For the text-containing cell, return its midpoint in [X, Y] coordinate format. 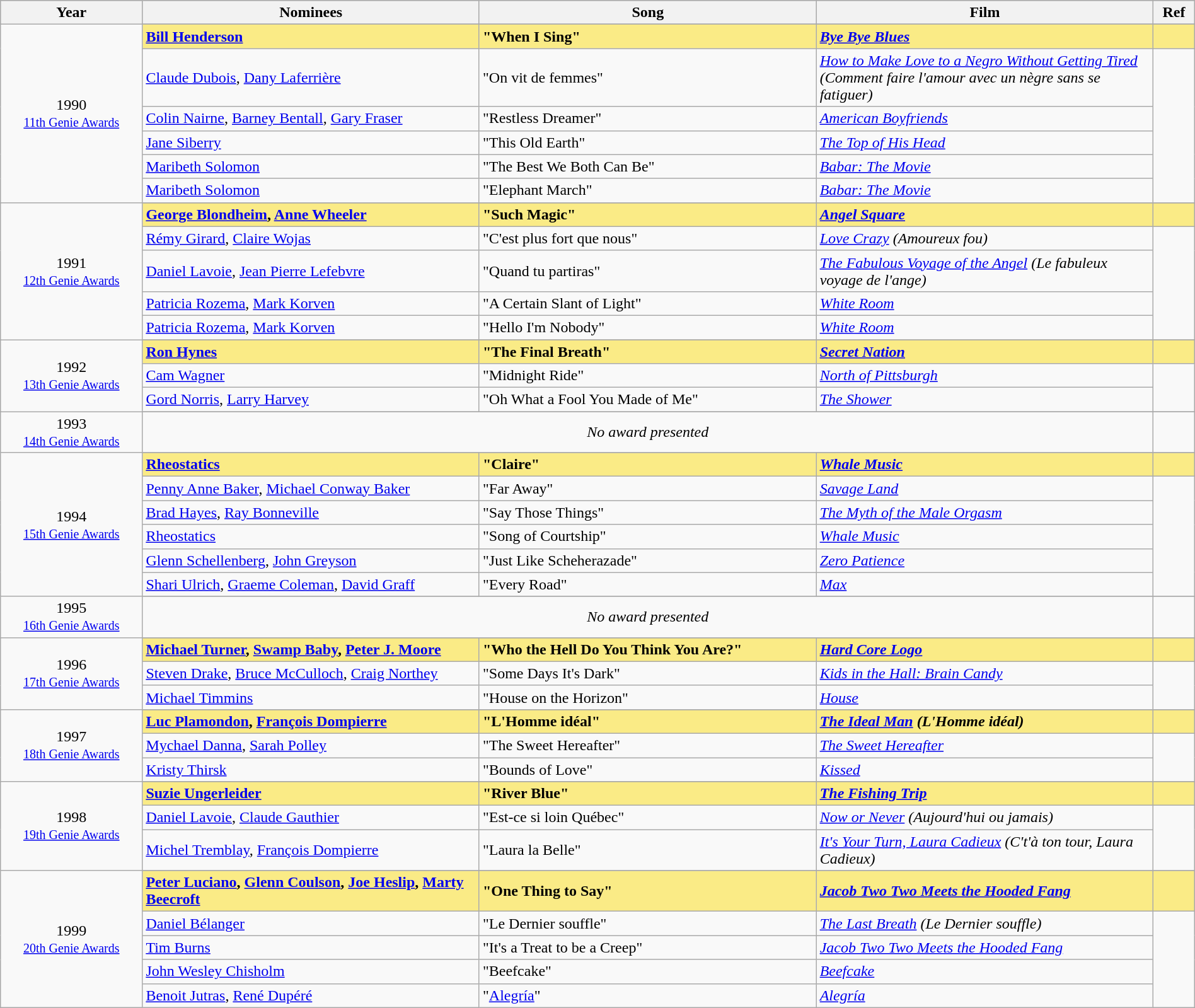
Claude Dubois, Dany Laferrière [311, 78]
North of Pittsburgh [984, 376]
The Myth of the Male Orgasm [984, 513]
Peter Luciano, Glenn Coulson, Joe Heslip, Marty Beecroft [311, 891]
Glenn Schellenberg, John Greyson [311, 560]
1992 13th Genie Awards [72, 375]
The Last Breath (Le Dernier souffle) [984, 924]
Hard Core Logo [984, 649]
1996 17th Genie Awards [72, 673]
Secret Nation [984, 351]
Tim Burns [311, 947]
"It's a Treat to be a Creep" [648, 947]
1990 11th Genie Awards [72, 113]
"Laura la Belle" [648, 850]
Steven Drake, Bruce McCulloch, Craig Northey [311, 673]
The Fabulous Voyage of the Angel (Le fabuleux voyage de l'ange) [984, 271]
"Far Away" [648, 489]
"The Best We Both Can Be" [648, 166]
Ref [1174, 13]
1997 18th Genie Awards [72, 745]
"Quand tu partiras" [648, 271]
"River Blue" [648, 794]
Brad Hayes, Ray Bonneville [311, 513]
"Alegría" [648, 995]
Savage Land [984, 489]
Benoit Jutras, René Dupéré [311, 995]
The Top of His Head [984, 142]
"House on the Horizon" [648, 697]
"Such Magic" [648, 214]
"Midnight Ride" [648, 376]
The Sweet Hereafter [984, 745]
"Some Days It's Dark" [648, 673]
Michel Tremblay, François Dompierre [311, 850]
"Le Dernier souffle" [648, 924]
Alegría [984, 995]
"Est-ce si loin Québec" [648, 818]
"Elephant March" [648, 190]
"On vit de femmes" [648, 78]
"Claire" [648, 465]
"A Certain Slant of Light" [648, 303]
1995 16th Genie Awards [72, 617]
Cam Wagner [311, 376]
Max [984, 584]
Nominees [311, 13]
Bye Bye Blues [984, 37]
Love Crazy (Amoureux fou) [984, 238]
Rémy Girard, Claire Wojas [311, 238]
Zero Patience [984, 560]
"Say Those Things" [648, 513]
Jane Siberry [311, 142]
"When I Sing" [648, 37]
"The Sweet Hereafter" [648, 745]
1994 15th Genie Awards [72, 524]
Daniel Lavoie, Claude Gauthier [311, 818]
"Restless Dreamer" [648, 119]
Colin Nairne, Barney Bentall, Gary Fraser [311, 119]
Michael Turner, Swamp Baby, Peter J. Moore [311, 649]
1991 12th Genie Awards [72, 271]
"One Thing to Say" [648, 891]
Film [984, 13]
The Fishing Trip [984, 794]
Bill Henderson [311, 37]
Suzie Ungerleider [311, 794]
Kids in the Hall: Brain Candy [984, 673]
Kristy Thirsk [311, 770]
The Shower [984, 400]
Song [648, 13]
Year [72, 13]
The Ideal Man (L'Homme idéal) [984, 721]
Daniel Lavoie, Jean Pierre Lefebvre [311, 271]
"This Old Earth" [648, 142]
"Oh What a Fool You Made of Me" [648, 400]
Gord Norris, Larry Harvey [311, 400]
Ron Hynes [311, 351]
"Beefcake" [648, 971]
Penny Anne Baker, Michael Conway Baker [311, 489]
Daniel Bélanger [311, 924]
"The Final Breath" [648, 351]
"Bounds of Love" [648, 770]
"Every Road" [648, 584]
Shari Ulrich, Graeme Coleman, David Graff [311, 584]
American Boyfriends [984, 119]
John Wesley Chisholm [311, 971]
1999 20th Genie Awards [72, 939]
"L'Homme idéal" [648, 721]
"Hello I'm Nobody" [648, 327]
1998 19th Genie Awards [72, 826]
How to Make Love to a Negro Without Getting Tired (Comment faire l'amour avec un nègre sans se fatiguer) [984, 78]
George Blondheim, Anne Wheeler [311, 214]
"Just Like Scheherazade" [648, 560]
Kissed [984, 770]
It's Your Turn, Laura Cadieux (C't'à ton tour, Laura Cadieux) [984, 850]
Mychael Danna, Sarah Polley [311, 745]
"Song of Courtship" [648, 536]
House [984, 697]
Now or Never (Aujourd'hui ou jamais) [984, 818]
1993 14th Genie Awards [72, 432]
Luc Plamondon, François Dompierre [311, 721]
Michael Timmins [311, 697]
Beefcake [984, 971]
"Who the Hell Do You Think You Are?" [648, 649]
Angel Square [984, 214]
"C'est plus fort que nous" [648, 238]
